Search for the cell housing the specified text and yield its (x, y) center coordinate. 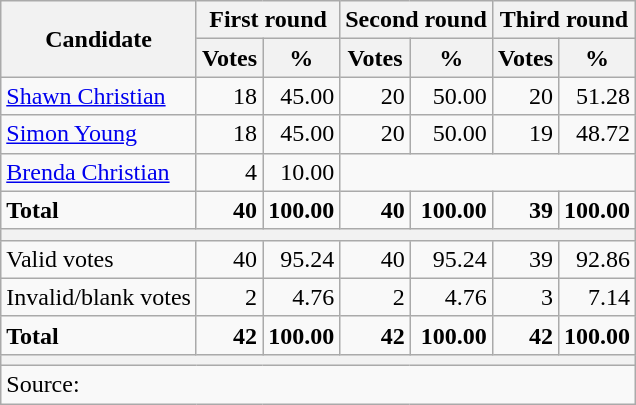
3 (525, 297)
Source: (318, 384)
51.28 (598, 96)
Third round (564, 20)
4 (229, 172)
Invalid/blank votes (99, 297)
Shawn Christian (99, 96)
92.86 (598, 259)
First round (268, 20)
19 (525, 134)
Candidate (99, 39)
Second round (416, 20)
48.72 (598, 134)
7.14 (598, 297)
Simon Young (99, 134)
10.00 (302, 172)
Valid votes (99, 259)
Brenda Christian (99, 172)
